Extract the (x, y) coordinate from the center of the cell holding the provided text.  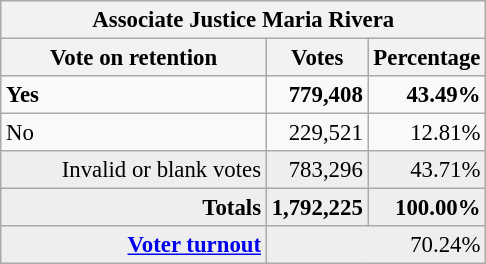
779,408 (317, 95)
Totals (134, 208)
Votes (317, 58)
43.71% (427, 170)
No (134, 133)
Yes (134, 95)
Voter turnout (134, 245)
1,792,225 (317, 208)
Percentage (427, 58)
229,521 (317, 133)
Associate Justice Maria Rivera (244, 20)
70.24% (376, 245)
100.00% (427, 208)
Invalid or blank votes (134, 170)
Vote on retention (134, 58)
43.49% (427, 95)
12.81% (427, 133)
783,296 (317, 170)
